Identify which cell holds the provided text, then report its (x, y) central coordinate. 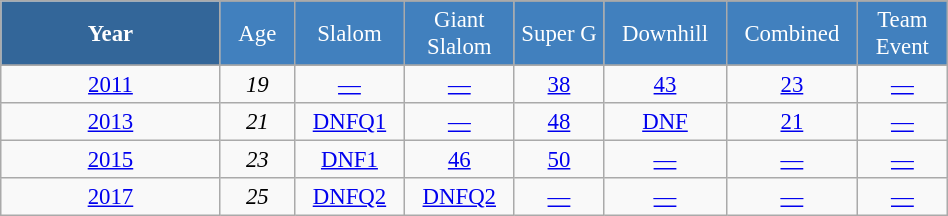
Age (257, 34)
Downhill (665, 34)
25 (257, 197)
50 (559, 160)
DNFQ1 (350, 122)
48 (559, 122)
Super G (559, 34)
19 (257, 85)
43 (665, 85)
Year (110, 34)
38 (559, 85)
2011 (110, 85)
DNF1 (350, 160)
Combined (792, 34)
2013 (110, 122)
GiantSlalom (459, 34)
DNF (665, 122)
Team Event (903, 34)
Slalom (350, 34)
46 (459, 160)
2015 (110, 160)
2017 (110, 197)
